Detect which cell encompasses the target text, then output its [X, Y] center coordinate. 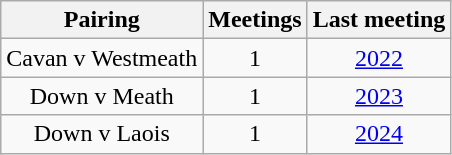
Down v Laois [102, 134]
Cavan v Westmeath [102, 58]
2023 [379, 96]
Down v Meath [102, 96]
2022 [379, 58]
2024 [379, 134]
Last meeting [379, 20]
Meetings [255, 20]
Pairing [102, 20]
